Return the [x, y] coordinate for the center point of the cell that contains the specified text.  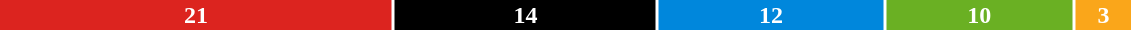
21 [196, 15]
10 [980, 15]
14 [526, 15]
12 [771, 15]
